Scan for the cell matching the given text and deliver its [x, y] coordinate at center. 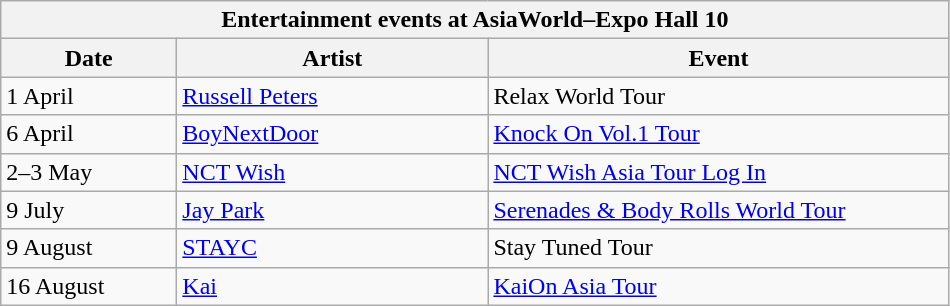
1 April [89, 96]
Russell Peters [332, 96]
Kai [332, 286]
Event [718, 58]
BoyNextDoor [332, 134]
Relax World Tour [718, 96]
Date [89, 58]
6 April [89, 134]
9 August [89, 248]
KaiOn Asia Tour [718, 286]
Stay Tuned Tour [718, 248]
2–3 May [89, 172]
Serenades & Body Rolls World Tour [718, 210]
Knock On Vol.1 Tour [718, 134]
Artist [332, 58]
STAYC [332, 248]
Jay Park [332, 210]
16 August [89, 286]
Entertainment events at AsiaWorld–Expo Hall 10 [475, 20]
NCT Wish Asia Tour Log In [718, 172]
9 July [89, 210]
NCT Wish [332, 172]
